Detect which cell encompasses the target text, then output its (X, Y) center coordinate. 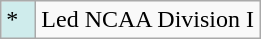
Led NCAA Division I (148, 20)
* (18, 20)
